Scan for the cell matching the given text and deliver its [X, Y] coordinate at center. 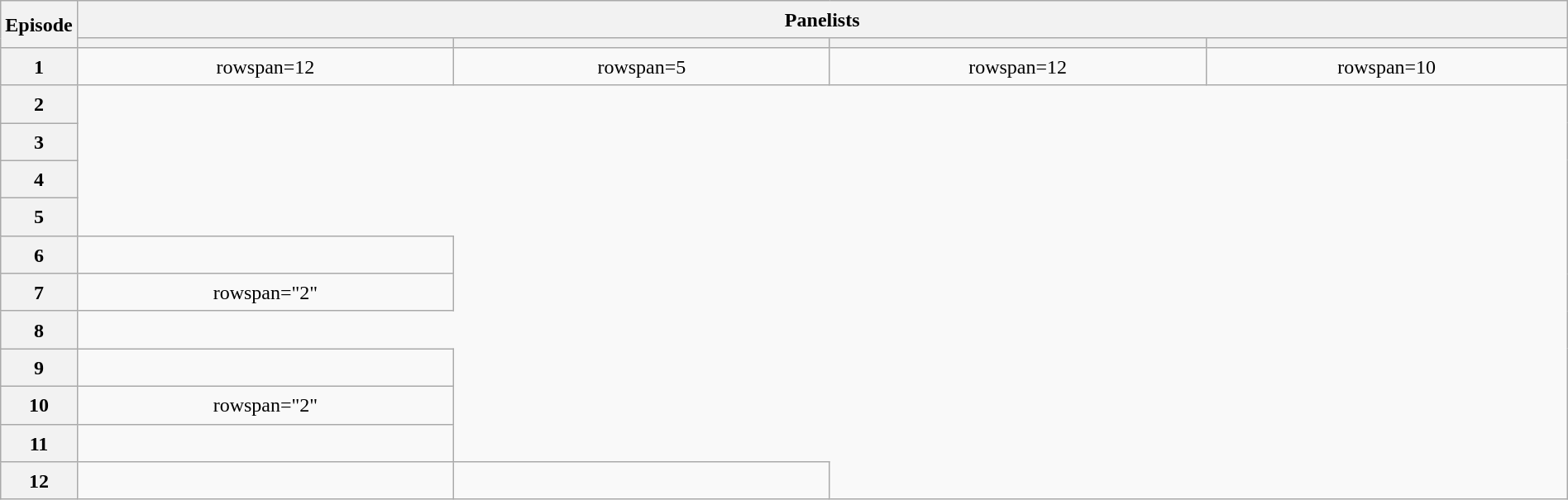
3 [39, 141]
12 [39, 481]
Panelists [822, 20]
rowspan=10 [1386, 66]
4 [39, 179]
1 [39, 66]
9 [39, 368]
6 [39, 255]
10 [39, 405]
8 [39, 330]
5 [39, 217]
11 [39, 443]
2 [39, 104]
Episode [39, 25]
rowspan=5 [642, 66]
7 [39, 293]
